Identify which cell holds the provided text, then report its (X, Y) central coordinate. 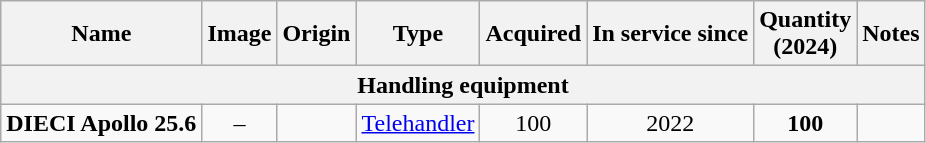
Type (418, 34)
Handling equipment (463, 85)
Origin (316, 34)
Acquired (534, 34)
DIECI Apollo 25.6 (102, 123)
– (240, 123)
Quantity(2024) (806, 34)
Telehandler (418, 123)
Notes (891, 34)
2022 (670, 123)
In service since (670, 34)
Name (102, 34)
Image (240, 34)
